Detect which cell encompasses the target text, then output its [x, y] center coordinate. 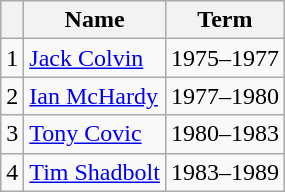
1980–1983 [224, 134]
Name [95, 20]
1983–1989 [224, 172]
Tim Shadbolt [95, 172]
1 [12, 58]
1975–1977 [224, 58]
4 [12, 172]
Tony Covic [95, 134]
3 [12, 134]
1977–1980 [224, 96]
Ian McHardy [95, 96]
Term [224, 20]
2 [12, 96]
Jack Colvin [95, 58]
